Return the [X, Y] coordinate for the center point of the cell that contains the specified text.  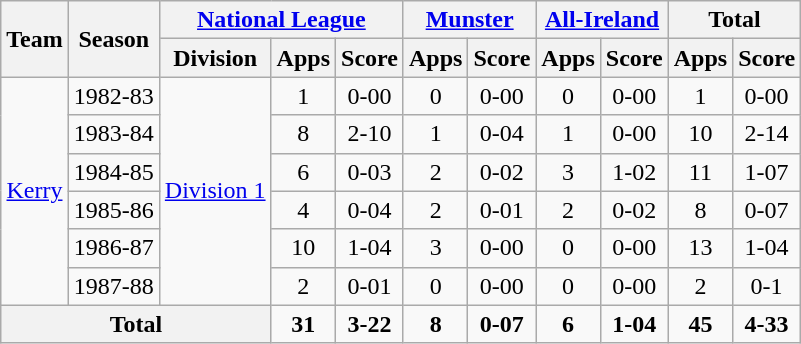
1983-84 [114, 134]
0-1 [767, 286]
Team [35, 39]
Kerry [35, 191]
45 [700, 324]
1-02 [634, 172]
2-10 [370, 134]
Division 1 [215, 191]
Division [215, 58]
4-33 [767, 324]
1982-83 [114, 96]
Munster [469, 20]
0-03 [370, 172]
13 [700, 248]
1986-87 [114, 248]
31 [303, 324]
1984-85 [114, 172]
All-Ireland [602, 20]
National League [281, 20]
1-07 [767, 172]
4 [303, 210]
1985-86 [114, 210]
3-22 [370, 324]
2-14 [767, 134]
1987-88 [114, 286]
11 [700, 172]
Season [114, 39]
